Output the (X, Y) coordinate of the center of the cell containing the given text.  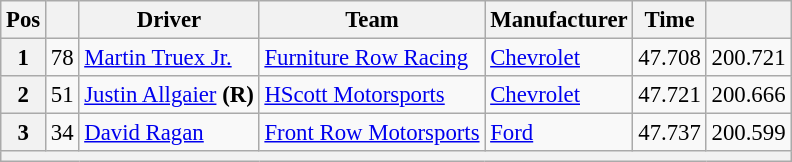
Front Row Motorsports (372, 133)
1 (24, 58)
51 (62, 95)
Time (670, 20)
47.737 (670, 133)
200.599 (748, 133)
78 (62, 58)
Manufacturer (559, 20)
3 (24, 133)
Team (372, 20)
Justin Allgaier (R) (169, 95)
Martin Truex Jr. (169, 58)
200.666 (748, 95)
David Ragan (169, 133)
34 (62, 133)
2 (24, 95)
HScott Motorsports (372, 95)
Furniture Row Racing (372, 58)
47.721 (670, 95)
200.721 (748, 58)
47.708 (670, 58)
Pos (24, 20)
Ford (559, 133)
Driver (169, 20)
